Return the (x, y) coordinate for the center point of the cell that contains the specified text.  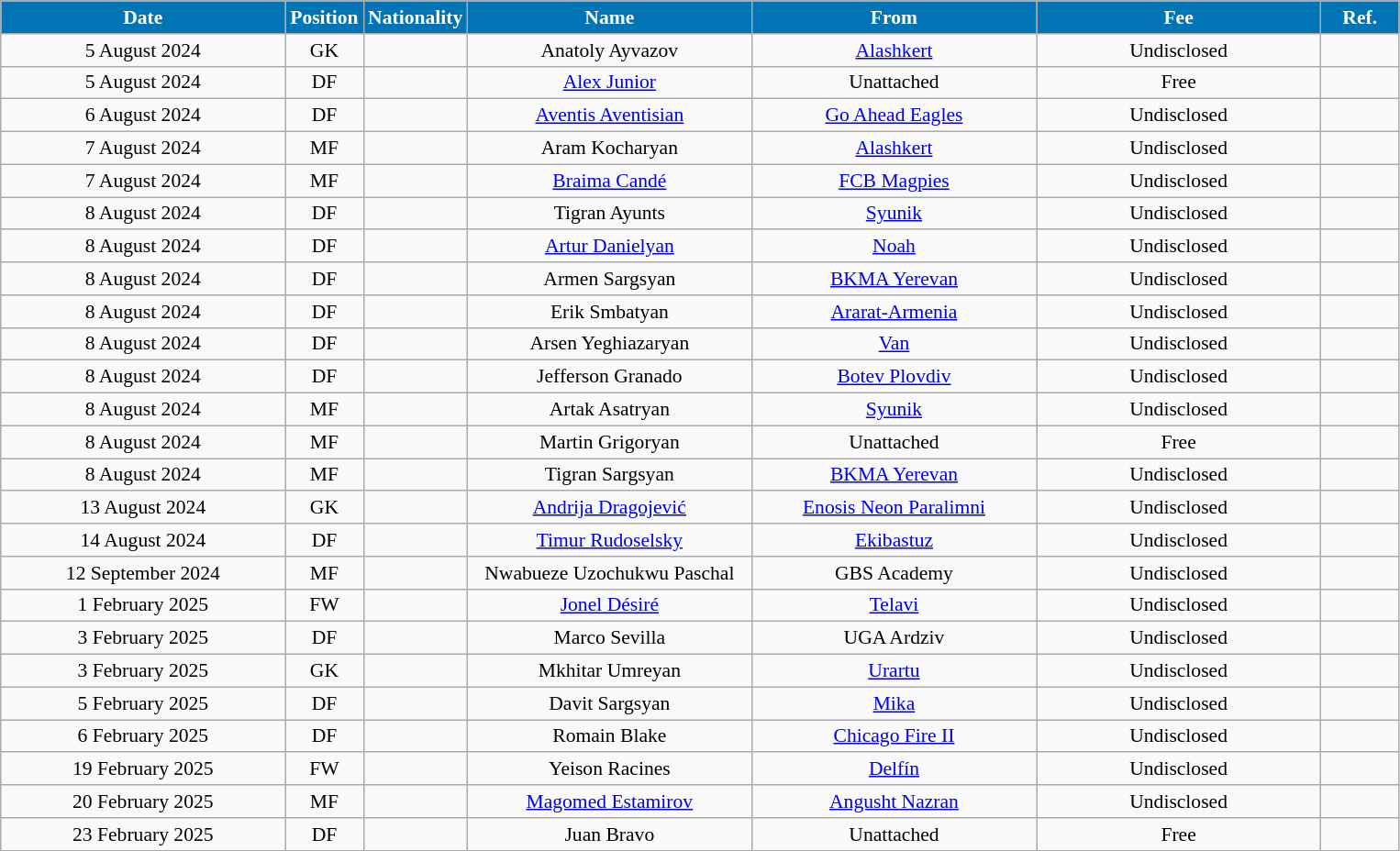
6 February 2025 (143, 736)
Yeison Racines (609, 769)
Arsen Yeghiazaryan (609, 344)
Chicago Fire II (894, 736)
Noah (894, 247)
20 February 2025 (143, 801)
Botev Plovdiv (894, 377)
Urartu (894, 671)
Ararat-Armenia (894, 312)
Tigran Sargsyan (609, 475)
Romain Blake (609, 736)
GBS Academy (894, 573)
Ekibastuz (894, 540)
1 February 2025 (143, 605)
Braima Candé (609, 181)
Aventis Aventisian (609, 116)
Martin Grigoryan (609, 442)
Van (894, 344)
Aram Kocharyan (609, 149)
UGA Ardziv (894, 638)
Juan Bravo (609, 834)
23 February 2025 (143, 834)
Marco Sevilla (609, 638)
Davit Sargsyan (609, 703)
Go Ahead Eagles (894, 116)
Artak Asatryan (609, 410)
Armen Sargsyan (609, 279)
Jonel Désiré (609, 605)
Alex Junior (609, 83)
Telavi (894, 605)
Timur Rudoselsky (609, 540)
Fee (1179, 17)
Erik Smbatyan (609, 312)
Tigran Ayunts (609, 214)
Enosis Neon Paralimni (894, 508)
Delfín (894, 769)
13 August 2024 (143, 508)
Position (325, 17)
Anatoly Ayvazov (609, 50)
14 August 2024 (143, 540)
Jefferson Granado (609, 377)
Date (143, 17)
Andrija Dragojević (609, 508)
FCB Magpies (894, 181)
Angusht Nazran (894, 801)
Name (609, 17)
Nationality (415, 17)
Magomed Estamirov (609, 801)
6 August 2024 (143, 116)
12 September 2024 (143, 573)
Artur Danielyan (609, 247)
19 February 2025 (143, 769)
5 February 2025 (143, 703)
From (894, 17)
Ref. (1360, 17)
Mika (894, 703)
Mkhitar Umreyan (609, 671)
Nwabueze Uzochukwu Paschal (609, 573)
